Pinpoint the cell where the given text exists, returning its [X, Y] midpoint coordinate. 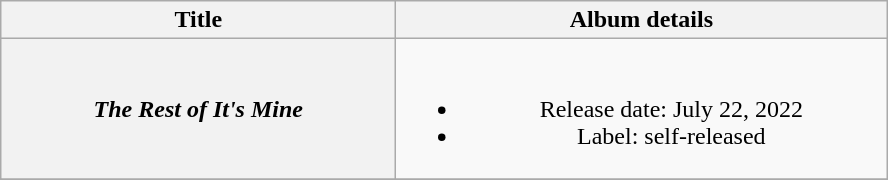
Title [198, 20]
Album details [642, 20]
Release date: July 22, 2022Label: self-released [642, 109]
The Rest of It's Mine [198, 109]
